Determine the (x, y) coordinate at the center of the cell enclosing the given text.  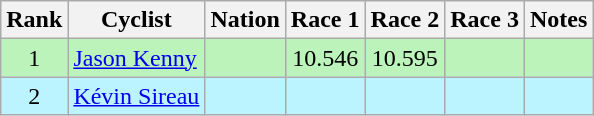
10.546 (325, 58)
Nation (245, 20)
Race 1 (325, 20)
1 (34, 58)
Jason Kenny (136, 58)
Race 2 (405, 20)
2 (34, 96)
Cyclist (136, 20)
10.595 (405, 58)
Race 3 (485, 20)
Notes (558, 20)
Rank (34, 20)
Kévin Sireau (136, 96)
